Identify which cell holds the provided text, then report its [X, Y] central coordinate. 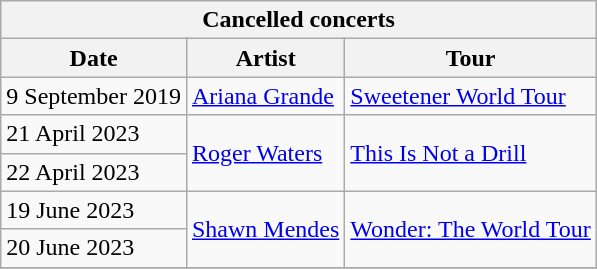
Cancelled concerts [299, 20]
Roger Waters [265, 153]
19 June 2023 [94, 210]
20 June 2023 [94, 248]
Sweetener World Tour [470, 96]
Date [94, 58]
Tour [470, 58]
Shawn Mendes [265, 229]
21 April 2023 [94, 134]
Wonder: The World Tour [470, 229]
9 September 2019 [94, 96]
This Is Not a Drill [470, 153]
Artist [265, 58]
Ariana Grande [265, 96]
22 April 2023 [94, 172]
